Provide the [X, Y] coordinate of the cell's center where the given text is located.  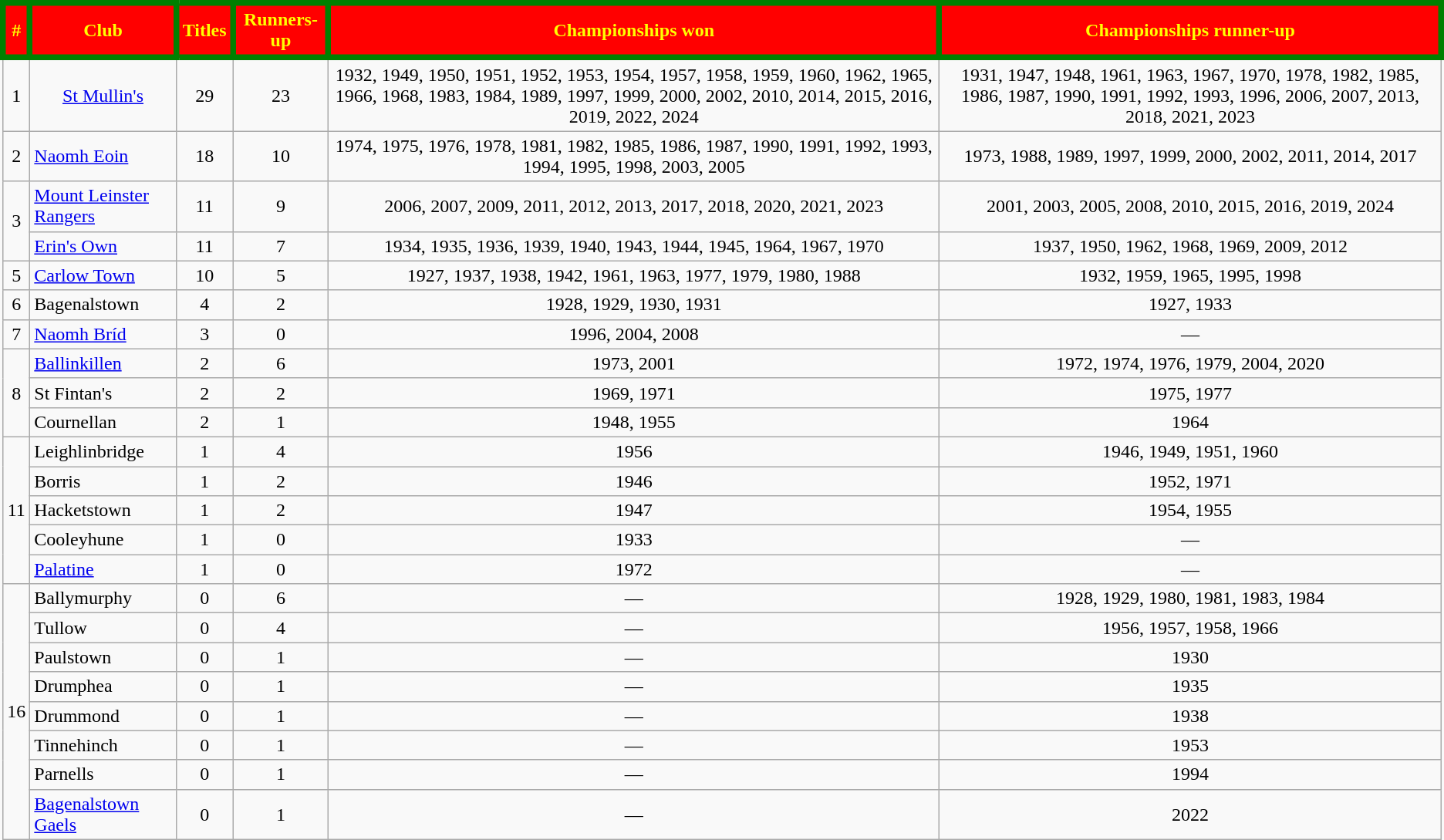
1937, 1950, 1962, 1968, 1969, 2009, 2012 [1190, 246]
Bagenalstown Gaels [103, 815]
Ballymurphy [103, 599]
St Mullin's [103, 94]
18 [204, 156]
Tinnehinch [103, 745]
1928, 1929, 1930, 1931 [634, 305]
1927, 1937, 1938, 1942, 1961, 1963, 1977, 1979, 1980, 1988 [634, 275]
Bagenalstown [103, 305]
Carlow Town [103, 275]
Palatine [103, 569]
Naomh Eoin [103, 156]
1996, 2004, 2008 [634, 334]
1956, 1957, 1958, 1966 [1190, 628]
Drummond [103, 716]
1956 [634, 451]
1947 [634, 511]
Championships won [634, 31]
1930 [1190, 657]
Hacketstown [103, 511]
8 [17, 393]
Club [103, 31]
Tullow [103, 628]
2022 [1190, 815]
1927, 1933 [1190, 305]
1953 [1190, 745]
St Fintan's [103, 393]
1952, 1971 [1190, 481]
1946, 1949, 1951, 1960 [1190, 451]
1975, 1977 [1190, 393]
1948, 1955 [634, 422]
1964 [1190, 422]
1938 [1190, 716]
2001, 2003, 2005, 2008, 2010, 2015, 2016, 2019, 2024 [1190, 207]
1932, 1959, 1965, 1995, 1998 [1190, 275]
Parnells [103, 774]
1946 [634, 481]
2006, 2007, 2009, 2011, 2012, 2013, 2017, 2018, 2020, 2021, 2023 [634, 207]
1974, 1975, 1976, 1978, 1981, 1982, 1985, 1986, 1987, 1990, 1991, 1992, 1993, 1994, 1995, 1998, 2003, 2005 [634, 156]
16 [17, 712]
1994 [1190, 774]
Erin's Own [103, 246]
1969, 1971 [634, 393]
1931, 1947, 1948, 1961, 1963, 1967, 1970, 1978, 1982, 1985, 1986, 1987, 1990, 1991, 1992, 1993, 1996, 2006, 2007, 2013, 2018, 2021, 2023 [1190, 94]
# [17, 31]
1973, 1988, 1989, 1997, 1999, 2000, 2002, 2011, 2014, 2017 [1190, 156]
Runners-up [281, 31]
1973, 2001 [634, 363]
1972 [634, 569]
Ballinkillen [103, 363]
Drumphea [103, 687]
Leighlinbridge [103, 451]
9 [281, 207]
Mount Leinster Rangers [103, 207]
1928, 1929, 1980, 1981, 1983, 1984 [1190, 599]
Titles [204, 31]
29 [204, 94]
23 [281, 94]
1933 [634, 540]
Cournellan [103, 422]
1972, 1974, 1976, 1979, 2004, 2020 [1190, 363]
Championships runner-up [1190, 31]
Cooleyhune [103, 540]
1954, 1955 [1190, 511]
1935 [1190, 687]
Paulstown [103, 657]
Naomh Bríd [103, 334]
1934, 1935, 1936, 1939, 1940, 1943, 1944, 1945, 1964, 1967, 1970 [634, 246]
Borris [103, 481]
